Provide the [X, Y] coordinate of the cell's center where the given text is located.  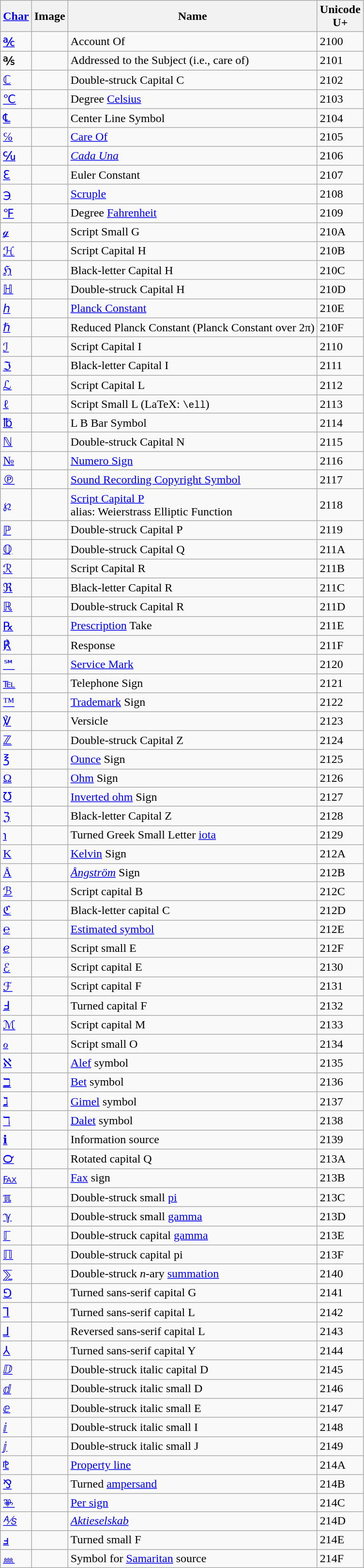
Telephone Sign [193, 683]
2149 [340, 1446]
ℨ [16, 816]
Script capital B [193, 891]
Double-struck Capital C [193, 80]
Property line [193, 1465]
Script Capital Palias: Weierstrass Elliptic Function [193, 505]
ℽ [16, 1216]
211E [340, 626]
℠ [16, 664]
Bet symbol [193, 1082]
Planck Constant [193, 309]
Script Small L (LaTeX: \ell) [193, 404]
212A [340, 854]
Degree Celsius [193, 99]
ⅅ [16, 1370]
Double-struck capital pi [193, 1255]
Script capital M [193, 1025]
213B [340, 1178]
ℙ [16, 530]
Center Line Symbol [193, 118]
Care Of [193, 137]
Script Capital L [193, 385]
2120 [340, 664]
2145 [340, 1370]
2110 [340, 347]
Response [193, 645]
213C [340, 1197]
Prescription Take [193, 626]
ℋ [16, 251]
ℐ [16, 347]
Aktieselskab [193, 1521]
Double-struck Capital Z [193, 740]
Script capital E [193, 967]
Dalet symbol [193, 1120]
Double-struck italic capital D [193, 1370]
214E [340, 1540]
212C [340, 891]
ℊ [16, 232]
211F [340, 645]
Reduced Planck Constant (Planck Constant over 2π) [193, 327]
℥ [16, 760]
Numero Sign [193, 461]
2117 [340, 480]
Double-struck italic small I [193, 1427]
Double-struck italic small D [193, 1389]
2111 [340, 366]
214C [340, 1503]
Script capital F [193, 986]
℟ [16, 645]
ⅈ [16, 1427]
213F [340, 1255]
℧ [16, 797]
Ⅎ [16, 1006]
ℍ [16, 289]
№ [16, 461]
Ω [16, 778]
2115 [340, 442]
ℬ [16, 891]
ℭ [16, 911]
212D [340, 911]
™ [16, 702]
2131 [340, 986]
K [16, 854]
ℱ [16, 986]
Trademark Sign [193, 702]
Double-struck n-ary summation [193, 1274]
Turned Greek Small Letter iota [193, 835]
ℰ [16, 967]
Addressed to the Subject (i.e., care of) [193, 61]
2132 [340, 1006]
ℌ [16, 270]
ⅆ [16, 1389]
2113 [340, 404]
2134 [340, 1044]
Information source [193, 1140]
Double-struck Capital H [193, 289]
Script Capital R [193, 569]
2101 [340, 61]
ℾ [16, 1236]
ℹ [16, 1140]
ℸ [16, 1120]
214A [340, 1465]
Script small O [193, 1044]
2102 [340, 80]
2125 [340, 760]
2121 [340, 683]
℣ [16, 721]
ℚ [16, 549]
⅄ [16, 1351]
2130 [340, 967]
Double-struck Capital N [193, 442]
Degree Fahrenheit [193, 213]
℅ [16, 137]
2119 [340, 530]
2122 [340, 702]
⅌ [16, 1503]
ℤ [16, 740]
211D [340, 607]
Service Mark [193, 664]
2100 [340, 42]
℗ [16, 480]
Euler Constant [193, 175]
Per sign [193, 1503]
⅂ [16, 1312]
ⅉ [16, 1446]
2139 [340, 1140]
2109 [340, 213]
2146 [340, 1389]
Black-letter capital C [193, 911]
ℶ [16, 1082]
UnicodeU+ [340, 16]
⅀ [16, 1274]
℔ [16, 423]
℺ [16, 1159]
℃ [16, 99]
Å [16, 872]
2140 [340, 1274]
Gimel symbol [193, 1102]
℄ [16, 118]
Double-struck italic small J [193, 1446]
ℕ [16, 442]
Double-struck Capital P [193, 530]
Black-letter Capital I [193, 366]
ℼ [16, 1197]
2137 [340, 1102]
Reversed sans-serif capital L [193, 1331]
210C [340, 270]
Script Capital H [193, 251]
2112 [340, 385]
ⅎ [16, 1540]
210B [340, 251]
Double-struck Capital R [193, 607]
⅁ [16, 1293]
℮ [16, 929]
Ångström Sign [193, 872]
Script Small G [193, 232]
2135 [340, 1063]
Turned sans-serif capital Y [193, 1351]
℉ [16, 213]
2126 [340, 778]
Turned small F [193, 1540]
2136 [340, 1082]
℆ [16, 156]
ℿ [16, 1255]
2106 [340, 156]
ℒ [16, 385]
Image [49, 16]
2129 [340, 835]
210A [340, 232]
Inverted ohm Sign [193, 797]
2144 [340, 1351]
2133 [340, 1025]
Double-struck italic small E [193, 1408]
2138 [340, 1120]
℈ [16, 194]
2147 [340, 1408]
212E [340, 929]
2107 [340, 175]
Name [193, 16]
℩ [16, 835]
℞ [16, 626]
ℯ [16, 948]
ℜ [16, 588]
2127 [340, 797]
Black-letter Capital Z [193, 816]
2143 [340, 1331]
⅋ [16, 1484]
Double-struck Capital Q [193, 549]
2114 [340, 423]
⅊ [16, 1465]
ℝ [16, 607]
Turned sans-serif capital L [193, 1312]
Cada Una [193, 156]
2118 [340, 505]
L B Bar Symbol [193, 423]
2123 [340, 721]
2104 [340, 118]
2103 [340, 99]
Double-struck small pi [193, 1197]
2116 [340, 461]
2124 [340, 740]
ℷ [16, 1102]
210F [340, 327]
ⅇ [16, 1408]
210E [340, 309]
ℓ [16, 404]
211A [340, 549]
Kelvin Sign [193, 854]
2148 [340, 1427]
Char [16, 16]
Fax sign [193, 1178]
ℵ [16, 1063]
Turned ampersand [193, 1484]
Script small E [193, 948]
2108 [340, 194]
Black-letter Capital H [193, 270]
Ohm Sign [193, 778]
2128 [340, 816]
℘ [16, 505]
⅃ [16, 1331]
210D [340, 289]
Scruple [193, 194]
2142 [340, 1312]
ℑ [16, 366]
Turned capital F [193, 1006]
Black-letter Capital R [193, 588]
⅍ [16, 1521]
℻ [16, 1178]
214F [340, 1559]
Versicle [193, 721]
℀ [16, 42]
ℛ [16, 569]
214B [340, 1484]
Ounce Sign [193, 760]
Double-struck small gamma [193, 1216]
Double-struck capital gamma [193, 1236]
Turned sans-serif capital G [193, 1293]
Rotated capital Q [193, 1159]
⅏ [16, 1559]
ℴ [16, 1044]
ℏ [16, 327]
Symbol for Samaritan source [193, 1559]
Script Capital I [193, 347]
211B [340, 569]
212F [340, 948]
Estimated symbol [193, 929]
Alef symbol [193, 1063]
213A [340, 1159]
212B [340, 872]
2105 [340, 137]
℡ [16, 683]
ℳ [16, 1025]
213E [340, 1236]
213D [340, 1216]
Sound Recording Copyright Symbol [193, 480]
2141 [340, 1293]
℁ [16, 61]
Account Of [193, 42]
ℎ [16, 309]
211C [340, 588]
ℇ [16, 175]
214D [340, 1521]
ℂ [16, 80]
